Output the [x, y] coordinate of the center of the cell containing the given text.  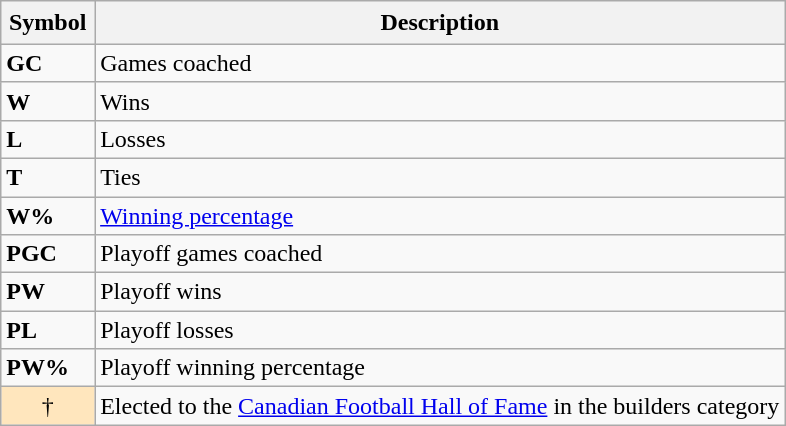
W% [48, 215]
PW% [48, 368]
Description [440, 23]
PW [48, 292]
Winning percentage [440, 215]
Elected to the Canadian Football Hall of Fame in the builders category [440, 406]
PL [48, 330]
Playoff winning percentage [440, 368]
† [48, 406]
Games coached [440, 63]
Losses [440, 139]
W [48, 101]
Wins [440, 101]
Playoff games coached [440, 254]
PGC [48, 254]
Symbol [48, 23]
Playoff wins [440, 292]
Ties [440, 177]
GC [48, 63]
Playoff losses [440, 330]
T [48, 177]
L [48, 139]
